From the cell containing the given text, extract its center point as [x, y] coordinate. 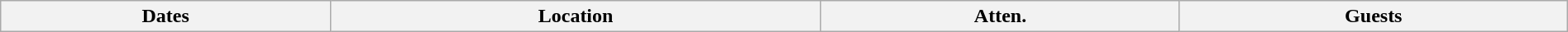
Location [576, 16]
Atten. [1001, 16]
Guests [1373, 16]
Dates [165, 16]
